Identify which cell holds the provided text, then report its (X, Y) central coordinate. 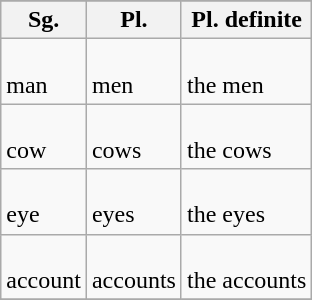
the cows (246, 136)
accounts (134, 266)
the accounts (246, 266)
the eyes (246, 202)
the men (246, 72)
eyes (134, 202)
Pl. (134, 20)
eye (44, 202)
account (44, 266)
Sg. (44, 20)
cow (44, 136)
men (134, 72)
cows (134, 136)
man (44, 72)
Pl. definite (246, 20)
